Search for the cell housing the specified text and yield its (x, y) center coordinate. 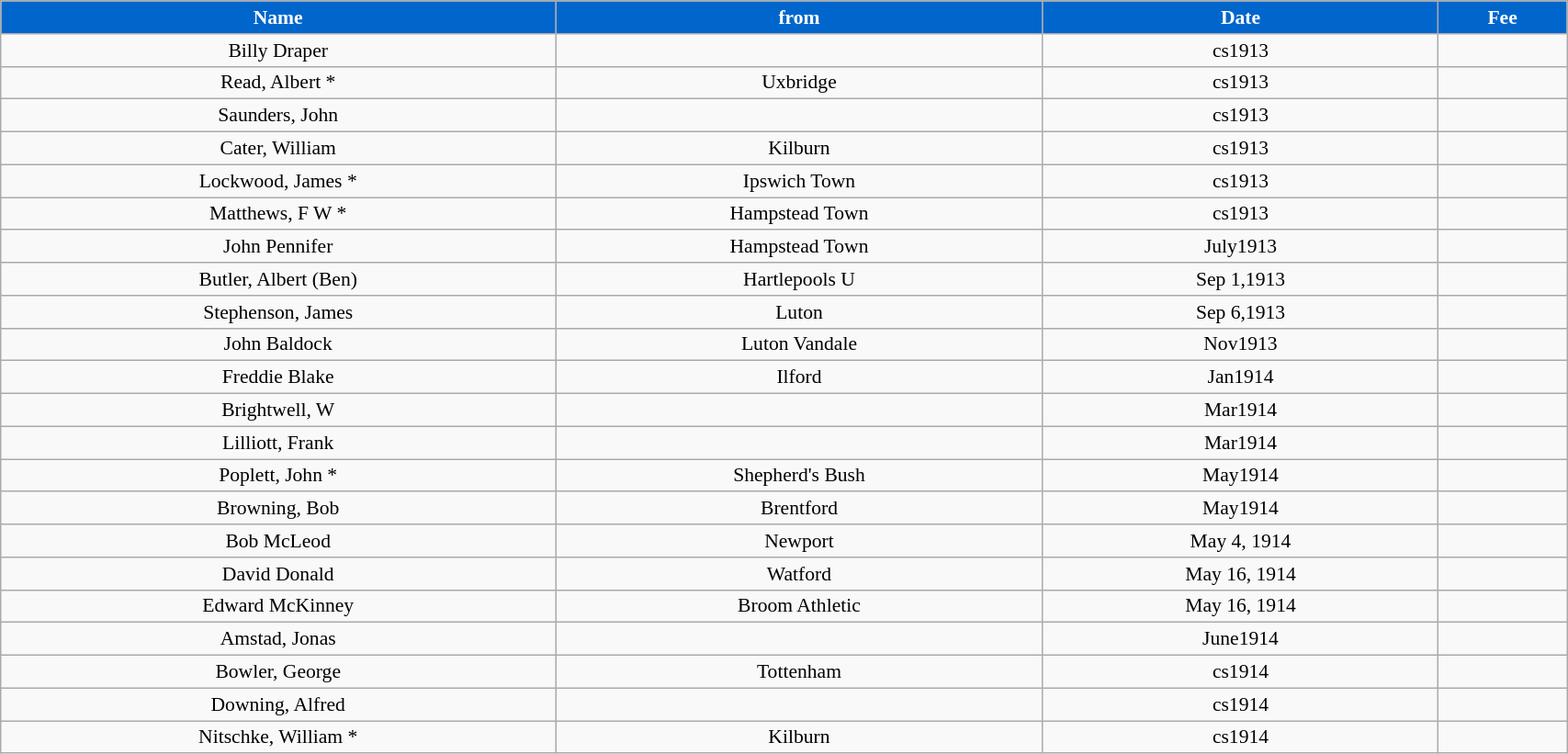
Edward McKinney (278, 606)
Browning, Bob (278, 509)
David Donald (278, 574)
Shepherd's Bush (799, 476)
Amstad, Jonas (278, 639)
Nov1913 (1240, 344)
Bob McLeod (278, 541)
Ipswich Town (799, 181)
Matthews, F W * (278, 214)
John Pennifer (278, 247)
June1914 (1240, 639)
from (799, 17)
Freddie Blake (278, 377)
Brightwell, W (278, 411)
Luton Vandale (799, 344)
Saunders, John (278, 116)
Sep 6,1913 (1240, 312)
Broom Athletic (799, 606)
Luton (799, 312)
Read, Albert * (278, 83)
Date (1240, 17)
Hartlepools U (799, 279)
Stephenson, James (278, 312)
Sep 1,1913 (1240, 279)
Name (278, 17)
Nitschke, William * (278, 737)
Newport (799, 541)
Cater, William (278, 149)
July1913 (1240, 247)
Bowler, George (278, 672)
John Baldock (278, 344)
Tottenham (799, 672)
Downing, Alfred (278, 704)
Jan1914 (1240, 377)
Fee (1503, 17)
Butler, Albert (Ben) (278, 279)
Watford (799, 574)
Billy Draper (278, 51)
Lockwood, James * (278, 181)
Lilliott, Frank (278, 443)
Uxbridge (799, 83)
Brentford (799, 509)
Poplett, John * (278, 476)
May 4, 1914 (1240, 541)
Ilford (799, 377)
